Output the (x, y) coordinate of the center of the cell containing the given text.  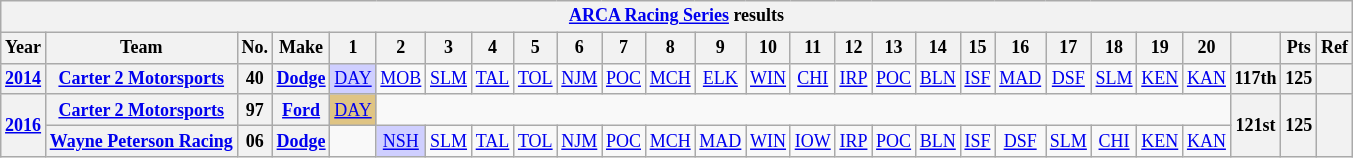
ELK (720, 78)
40 (254, 78)
15 (978, 48)
18 (1114, 48)
Wayne Peterson Racing (141, 140)
4 (492, 48)
No. (254, 48)
IOW (812, 140)
14 (938, 48)
16 (1020, 48)
Ford (301, 110)
12 (854, 48)
Ref (1335, 48)
Team (141, 48)
10 (768, 48)
9 (720, 48)
7 (624, 48)
1 (353, 48)
NSH (401, 140)
19 (1160, 48)
Year (24, 48)
8 (670, 48)
ARCA Racing Series results (677, 16)
17 (1069, 48)
2014 (24, 78)
Make (301, 48)
20 (1207, 48)
06 (254, 140)
11 (812, 48)
117th (1256, 78)
5 (536, 48)
MOB (401, 78)
2016 (24, 125)
2 (401, 48)
97 (254, 110)
13 (894, 48)
3 (449, 48)
6 (580, 48)
121st (1256, 125)
Pts (1299, 48)
